Return the (X, Y) coordinate for the center point of the cell that contains the specified text.  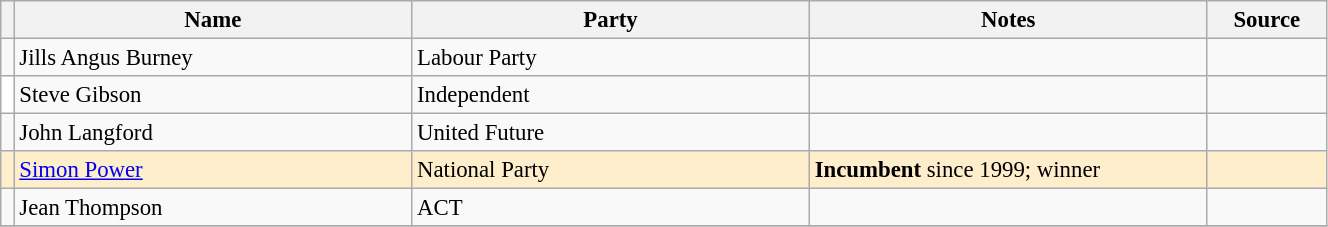
Party (611, 20)
Independent (611, 95)
Incumbent since 1999; winner (1008, 170)
Source (1266, 20)
Labour Party (611, 58)
Jean Thompson (213, 208)
Simon Power (213, 170)
Name (213, 20)
ACT (611, 208)
Steve Gibson (213, 95)
John Langford (213, 133)
Notes (1008, 20)
United Future (611, 133)
National Party (611, 170)
Jills Angus Burney (213, 58)
